Find where the given text appears and provide that cell's center as [x, y] coordinate. 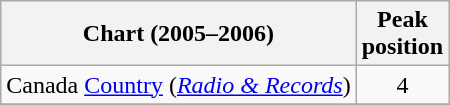
Canada Country (Radio & Records) [178, 85]
Peakposition [402, 34]
Chart (2005–2006) [178, 34]
4 [402, 85]
